Detect which cell encompasses the target text, then output its (X, Y) center coordinate. 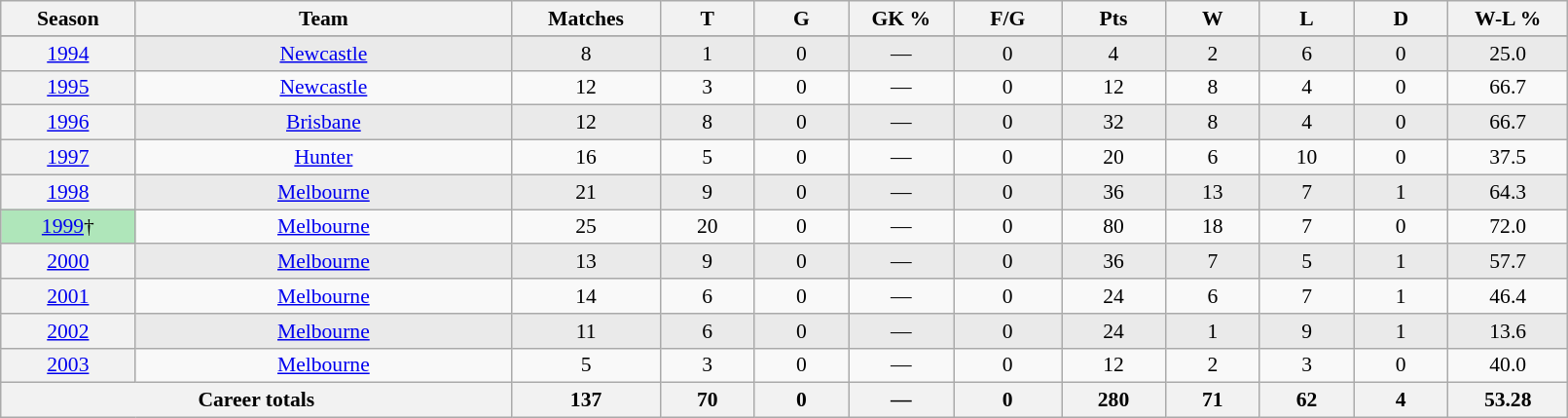
GK % (901, 19)
1999† (68, 227)
64.3 (1509, 192)
1998 (68, 192)
1996 (68, 123)
F/G (1008, 19)
53.28 (1509, 400)
70 (707, 400)
Hunter (323, 158)
2002 (68, 331)
G (802, 19)
280 (1113, 400)
72.0 (1509, 227)
1997 (68, 158)
57.7 (1509, 262)
25 (586, 227)
1994 (68, 54)
80 (1113, 227)
137 (586, 400)
Team (323, 19)
1995 (68, 88)
D (1402, 19)
2001 (68, 296)
14 (586, 296)
Matches (586, 19)
37.5 (1509, 158)
32 (1113, 123)
L (1306, 19)
62 (1306, 400)
2003 (68, 365)
16 (586, 158)
W (1213, 19)
13.6 (1509, 331)
71 (1213, 400)
46.4 (1509, 296)
Career totals (257, 400)
Season (68, 19)
Brisbane (323, 123)
25.0 (1509, 54)
21 (586, 192)
11 (586, 331)
T (707, 19)
10 (1306, 158)
W-L % (1509, 19)
Pts (1113, 19)
2000 (68, 262)
18 (1213, 227)
40.0 (1509, 365)
